Identify which cell holds the provided text, then report its [x, y] central coordinate. 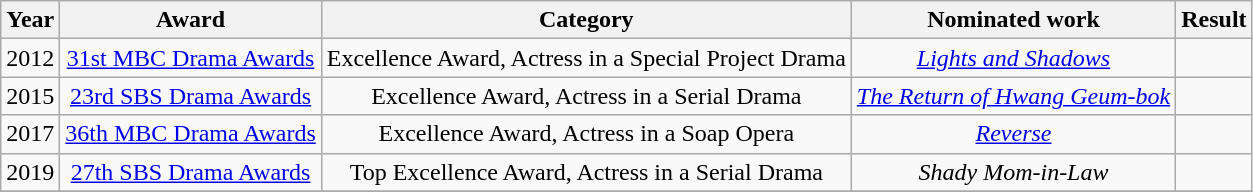
2012 [30, 58]
Excellence Award, Actress in a Soap Opera [586, 134]
Lights and Shadows [1013, 58]
2017 [30, 134]
Excellence Award, Actress in a Serial Drama [586, 96]
23rd SBS Drama Awards [191, 96]
Top Excellence Award, Actress in a Serial Drama [586, 172]
Year [30, 20]
36th MBC Drama Awards [191, 134]
2015 [30, 96]
Excellence Award, Actress in a Special Project Drama [586, 58]
The Return of Hwang Geum-bok [1013, 96]
Shady Mom-in-Law [1013, 172]
27th SBS Drama Awards [191, 172]
Category [586, 20]
Result [1214, 20]
31st MBC Drama Awards [191, 58]
Nominated work [1013, 20]
Award [191, 20]
Reverse [1013, 134]
2019 [30, 172]
